Pinpoint the cell where the given text exists, returning its [x, y] midpoint coordinate. 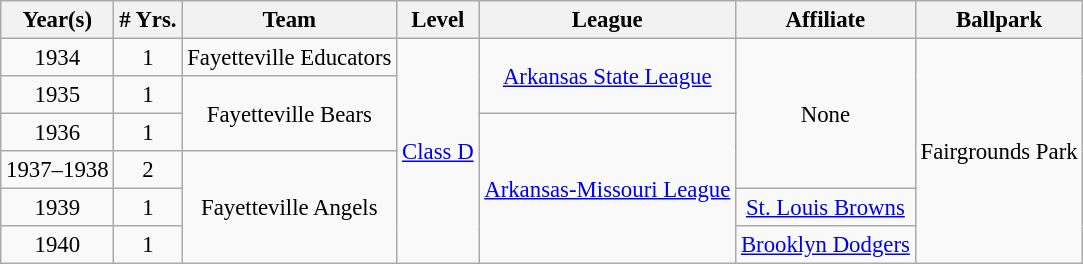
Team [290, 20]
Arkansas-Missouri League [608, 189]
Fayetteville Educators [290, 58]
Fayetteville Angels [290, 208]
1936 [58, 133]
Level [438, 20]
League [608, 20]
Brooklyn Dodgers [826, 245]
Affiliate [826, 20]
2 [148, 170]
Year(s) [58, 20]
1935 [58, 95]
None [826, 114]
1934 [58, 58]
St. Louis Browns [826, 208]
1937–1938 [58, 170]
# Yrs. [148, 20]
Fayetteville Bears [290, 114]
Arkansas State League [608, 76]
1939 [58, 208]
1940 [58, 245]
Ballpark [999, 20]
